Detect which cell encompasses the target text, then output its (x, y) center coordinate. 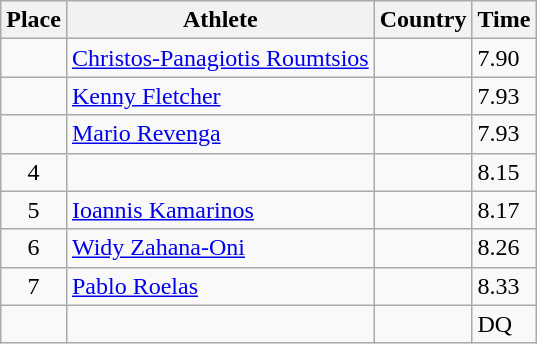
Athlete (220, 20)
DQ (504, 324)
7.90 (504, 58)
Christos-Panagiotis Roumtsios (220, 58)
Widy Zahana-Oni (220, 248)
7 (34, 286)
Place (34, 20)
6 (34, 248)
8.17 (504, 210)
5 (34, 210)
Ioannis Kamarinos (220, 210)
Pablo Roelas (220, 286)
Country (423, 20)
8.26 (504, 248)
Mario Revenga (220, 134)
8.33 (504, 286)
Time (504, 20)
Kenny Fletcher (220, 96)
4 (34, 172)
8.15 (504, 172)
